Determine the [X, Y] coordinate at the center of the cell enclosing the given text.  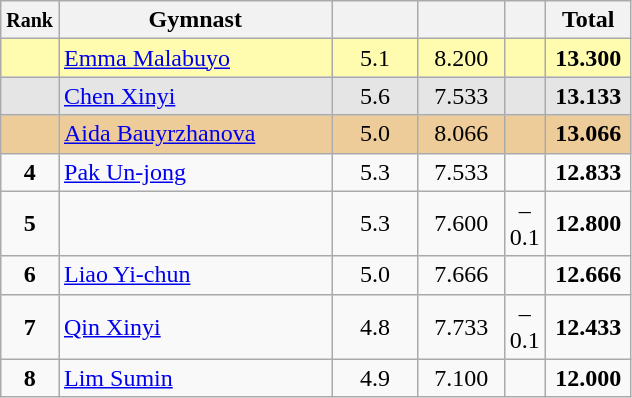
5.6 [375, 96]
12.000 [588, 378]
4 [30, 172]
Qin Xinyi [195, 326]
13.066 [588, 134]
Aida Bauyrzhanova [195, 134]
Liao Yi-chun [195, 275]
12.800 [588, 224]
Lim Sumin [195, 378]
4.8 [375, 326]
7.666 [461, 275]
13.300 [588, 58]
8.200 [461, 58]
5.1 [375, 58]
Total [588, 20]
5 [30, 224]
Rank [30, 20]
8.066 [461, 134]
12.666 [588, 275]
6 [30, 275]
4.9 [375, 378]
7.733 [461, 326]
12.433 [588, 326]
8 [30, 378]
Gymnast [195, 20]
Chen Xinyi [195, 96]
12.833 [588, 172]
Pak Un-jong [195, 172]
7.600 [461, 224]
Emma Malabuyo [195, 58]
7 [30, 326]
13.133 [588, 96]
7.100 [461, 378]
